Scan for the cell matching the given text and deliver its [X, Y] coordinate at center. 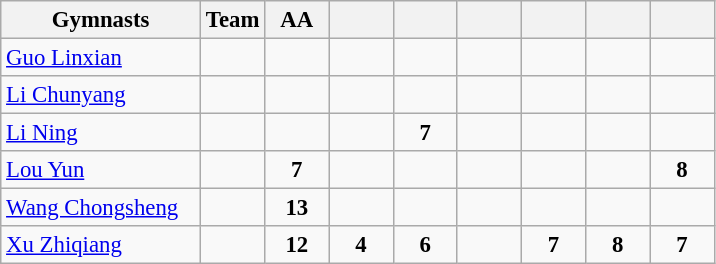
Wang Chongsheng [101, 208]
4 [361, 245]
AA [297, 20]
Li Chunyang [101, 95]
Li Ning [101, 133]
Xu Zhiqiang [101, 245]
13 [297, 208]
Gymnasts [101, 20]
Lou Yun [101, 170]
Guo Linxian [101, 58]
12 [297, 245]
Team [232, 20]
6 [425, 245]
